Provide the (x, y) coordinate of the cell's center where the given text is located.  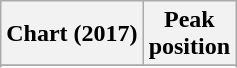
Peakposition (189, 34)
Chart (2017) (72, 34)
